Find where the given text appears and provide that cell's center as (x, y) coordinate. 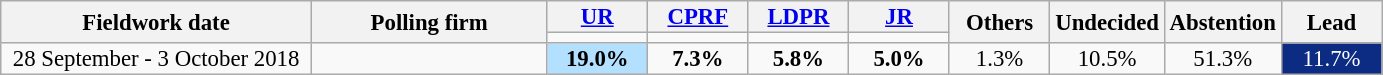
UR (598, 17)
51.3% (1222, 59)
Others (1000, 22)
7.3% (698, 59)
5.8% (798, 59)
CPRF (698, 17)
LDPR (798, 17)
JR (900, 17)
Undecided (1107, 22)
11.7% (1332, 59)
Fieldwork date (156, 22)
28 September - 3 October 2018 (156, 59)
19.0% (598, 59)
1.3% (1000, 59)
Polling firm (429, 22)
5.0% (900, 59)
Lead (1332, 22)
10.5% (1107, 59)
Abstention (1222, 22)
